Identify which cell holds the provided text, then report its [X, Y] central coordinate. 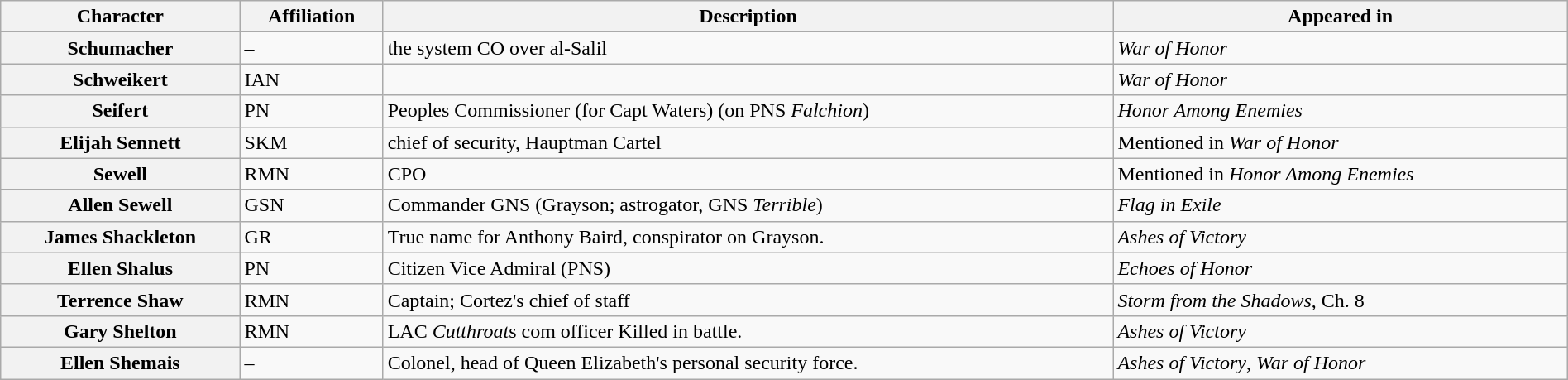
GR [311, 237]
IAN [311, 79]
Allen Sewell [121, 205]
Character [121, 17]
True name for Anthony Baird, conspirator on Grayson. [748, 237]
the system CO over al-Salil [748, 48]
Citizen Vice Admiral (PNS) [748, 268]
Schweikert [121, 79]
Mentioned in War of Honor [1340, 142]
CPO [748, 174]
Ellen Shalus [121, 268]
Storm from the Shadows, Ch. 8 [1340, 300]
SKM [311, 142]
Captain; Cortez's chief of staff [748, 300]
Terrence Shaw [121, 300]
Appeared in [1340, 17]
Schumacher [121, 48]
James Shackleton [121, 237]
Mentioned in Honor Among Enemies [1340, 174]
GSN [311, 205]
Sewell [121, 174]
chief of security, Hauptman Cartel [748, 142]
Commander GNS (Grayson; astrogator, GNS Terrible) [748, 205]
Seifert [121, 111]
Affiliation [311, 17]
Elijah Sennett [121, 142]
Colonel, head of Queen Elizabeth's personal security force. [748, 363]
Ellen Shemais [121, 363]
LAC Cutthroats com officer Killed in battle. [748, 331]
Flag in Exile [1340, 205]
Gary Shelton [121, 331]
Ashes of Victory, War of Honor [1340, 363]
Echoes of Honor [1340, 268]
Peoples Commissioner (for Capt Waters) (on PNS Falchion) [748, 111]
Description [748, 17]
Honor Among Enemies [1340, 111]
